Identify which cell holds the provided text, then report its [X, Y] central coordinate. 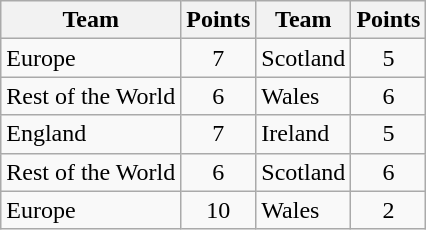
2 [388, 210]
England [91, 134]
10 [218, 210]
Ireland [304, 134]
